From the cell containing the given text, extract its center point as (x, y) coordinate. 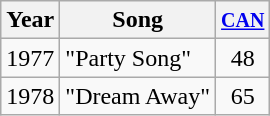
1977 (30, 58)
Year (30, 20)
65 (243, 96)
"Party Song" (138, 58)
48 (243, 58)
Song (138, 20)
1978 (30, 96)
"Dream Away" (138, 96)
CAN (243, 20)
